Search for the cell housing the specified text and yield its (X, Y) center coordinate. 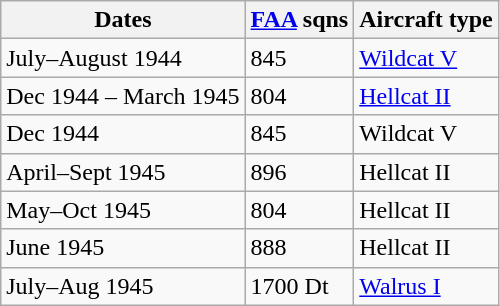
July–August 1944 (123, 58)
FAA sqns (300, 20)
Aircraft type (426, 20)
May–Oct 1945 (123, 210)
896 (300, 172)
Dec 1944 – March 1945 (123, 96)
Walrus I (426, 286)
Dec 1944 (123, 134)
July–Aug 1945 (123, 286)
Dates (123, 20)
1700 Dt (300, 286)
888 (300, 248)
June 1945 (123, 248)
April–Sept 1945 (123, 172)
